Determine the [x, y] coordinate at the center of the cell enclosing the given text.  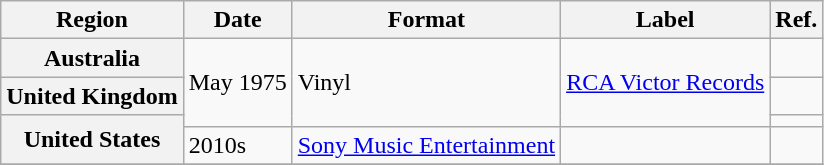
Date [238, 20]
2010s [238, 145]
Sony Music Entertainment [426, 145]
Label [666, 20]
RCA Victor Records [666, 82]
Australia [92, 58]
United Kingdom [92, 96]
Ref. [796, 20]
Format [426, 20]
United States [92, 140]
May 1975 [238, 82]
Vinyl [426, 82]
Region [92, 20]
